Output the [X, Y] coordinate of the center of the cell containing the given text.  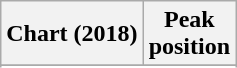
Chart (2018) [72, 34]
Peak position [189, 34]
